Identify which cell holds the provided text, then report its (X, Y) central coordinate. 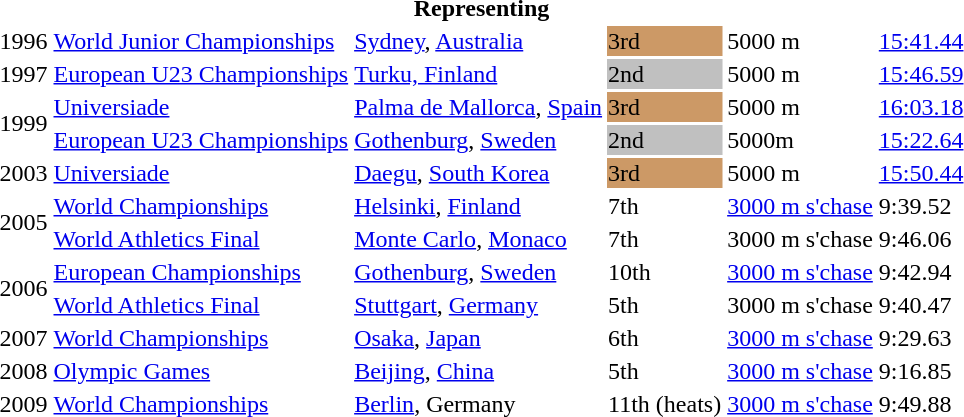
Osaka, Japan (478, 338)
Palma de Mallorca, Spain (478, 107)
Beijing, China (478, 371)
European Championships (201, 272)
Stuttgart, Germany (478, 305)
Turku, Finland (478, 74)
Sydney, Australia (478, 41)
Helsinki, Finland (478, 206)
Olympic Games (201, 371)
5000m (800, 140)
World Junior Championships (201, 41)
Daegu, South Korea (478, 173)
6th (665, 338)
Monte Carlo, Monaco (478, 239)
10th (665, 272)
